Scan for the cell matching the given text and deliver its (X, Y) coordinate at center. 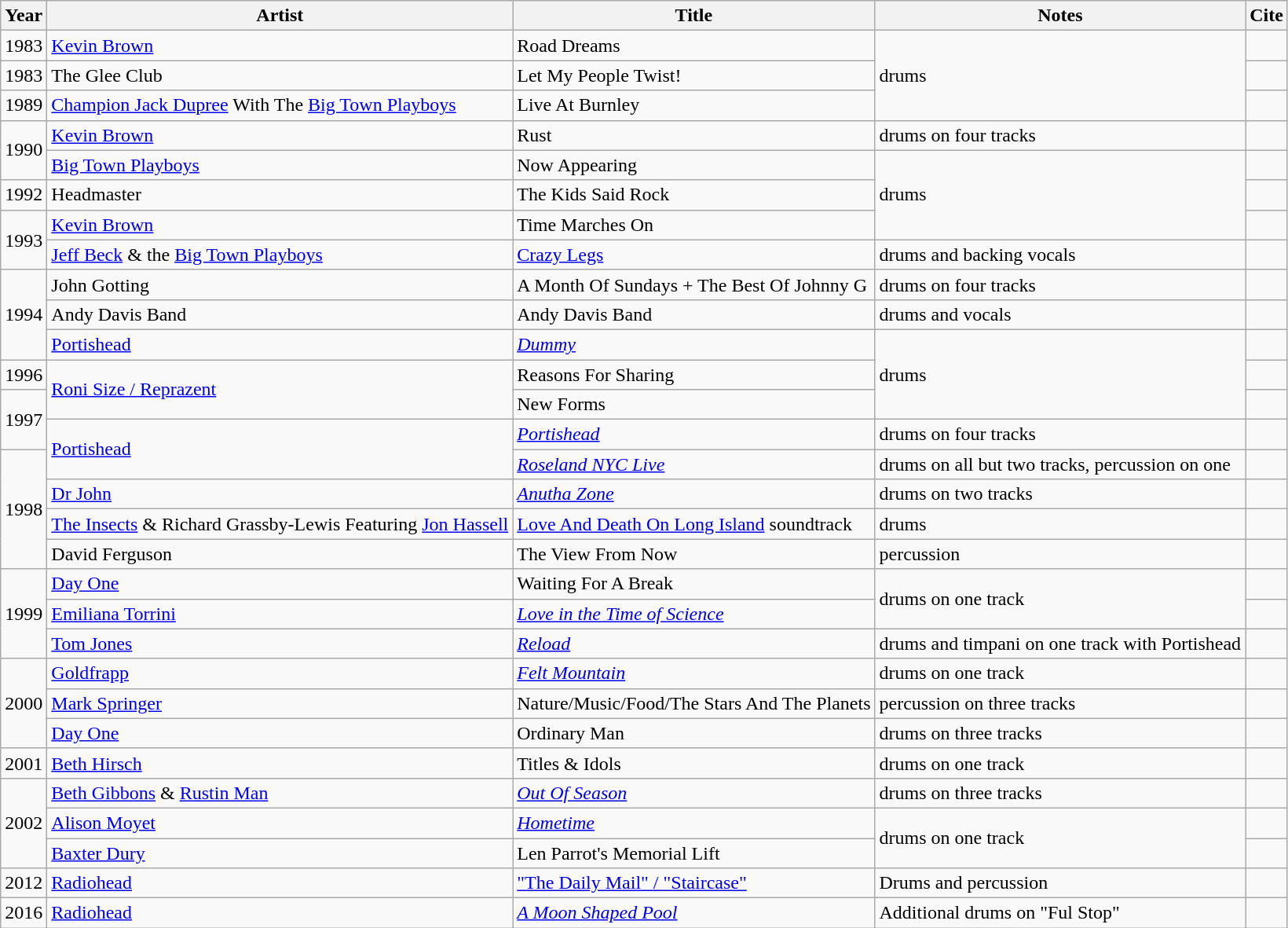
2001 (24, 763)
"The Daily Mail" / "Staircase" (694, 883)
Mark Springer (280, 703)
1999 (24, 614)
Live At Burnley (694, 105)
A Month Of Sundays + The Best Of Johnny G (694, 284)
1992 (24, 195)
Rust (694, 135)
The View From Now (694, 554)
Drums and percussion (1060, 883)
Notes (1060, 16)
1994 (24, 314)
Hometime (694, 823)
Dr John (280, 494)
Dummy (694, 344)
1996 (24, 375)
drums and vocals (1060, 314)
1998 (24, 509)
drums on all but two tracks, percussion on one (1060, 464)
Tom Jones (280, 644)
Big Town Playboys (280, 165)
The Insects & Richard Grassby-Lewis Featuring Jon Hassell (280, 524)
Champion Jack Dupree With The Big Town Playboys (280, 105)
Beth Gibbons & Rustin Man (280, 793)
Alison Moyet (280, 823)
Headmaster (280, 195)
The Kids Said Rock (694, 195)
drums on two tracks (1060, 494)
New Forms (694, 405)
Beth Hirsch (280, 763)
Goldfrapp (280, 673)
Reload (694, 644)
A Moon Shaped Pool (694, 913)
Love And Death On Long Island soundtrack (694, 524)
drums and timpani on one track with Portishead (1060, 644)
Title (694, 16)
Reasons For Sharing (694, 375)
percussion (1060, 554)
Waiting For A Break (694, 584)
Emiliana Torrini (280, 614)
2002 (24, 823)
Nature/Music/Food/The Stars And The Planets (694, 703)
Let My People Twist! (694, 75)
Roni Size / Reprazent (280, 390)
1997 (24, 420)
1990 (24, 150)
2016 (24, 913)
Now Appearing (694, 165)
Cite (1267, 16)
2012 (24, 883)
Titles & Idols (694, 763)
The Glee Club (280, 75)
Baxter Dury (280, 853)
drums and backing vocals (1060, 255)
Love in the Time of Science (694, 614)
David Ferguson (280, 554)
Crazy Legs (694, 255)
Road Dreams (694, 46)
Year (24, 16)
Len Parrot's Memorial Lift (694, 853)
John Gotting (280, 284)
Anutha Zone (694, 494)
Ordinary Man (694, 733)
percussion on three tracks (1060, 703)
Time Marches On (694, 225)
1993 (24, 240)
Out Of Season (694, 793)
1989 (24, 105)
2000 (24, 703)
Artist (280, 16)
Additional drums on "Ful Stop" (1060, 913)
Jeff Beck & the Big Town Playboys (280, 255)
Felt Mountain (694, 673)
Roseland NYC Live (694, 464)
